Scan for the cell matching the given text and deliver its [x, y] coordinate at center. 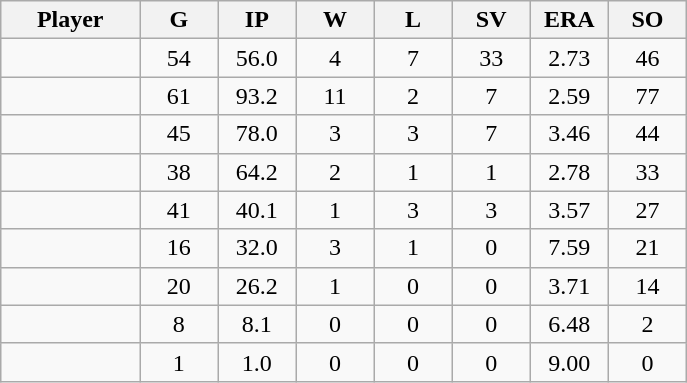
44 [647, 134]
L [413, 20]
78.0 [257, 134]
54 [179, 58]
61 [179, 96]
14 [647, 286]
2.78 [569, 172]
6.48 [569, 324]
3.57 [569, 210]
56.0 [257, 58]
IP [257, 20]
77 [647, 96]
21 [647, 248]
32.0 [257, 248]
1.0 [257, 362]
3.71 [569, 286]
2.59 [569, 96]
40.1 [257, 210]
27 [647, 210]
Player [70, 20]
3.46 [569, 134]
7.59 [569, 248]
8 [179, 324]
11 [335, 96]
46 [647, 58]
26.2 [257, 286]
41 [179, 210]
2.73 [569, 58]
G [179, 20]
38 [179, 172]
W [335, 20]
45 [179, 134]
16 [179, 248]
ERA [569, 20]
8.1 [257, 324]
SO [647, 20]
93.2 [257, 96]
SV [491, 20]
9.00 [569, 362]
20 [179, 286]
4 [335, 58]
64.2 [257, 172]
